Search for the cell housing the specified text and yield its (x, y) center coordinate. 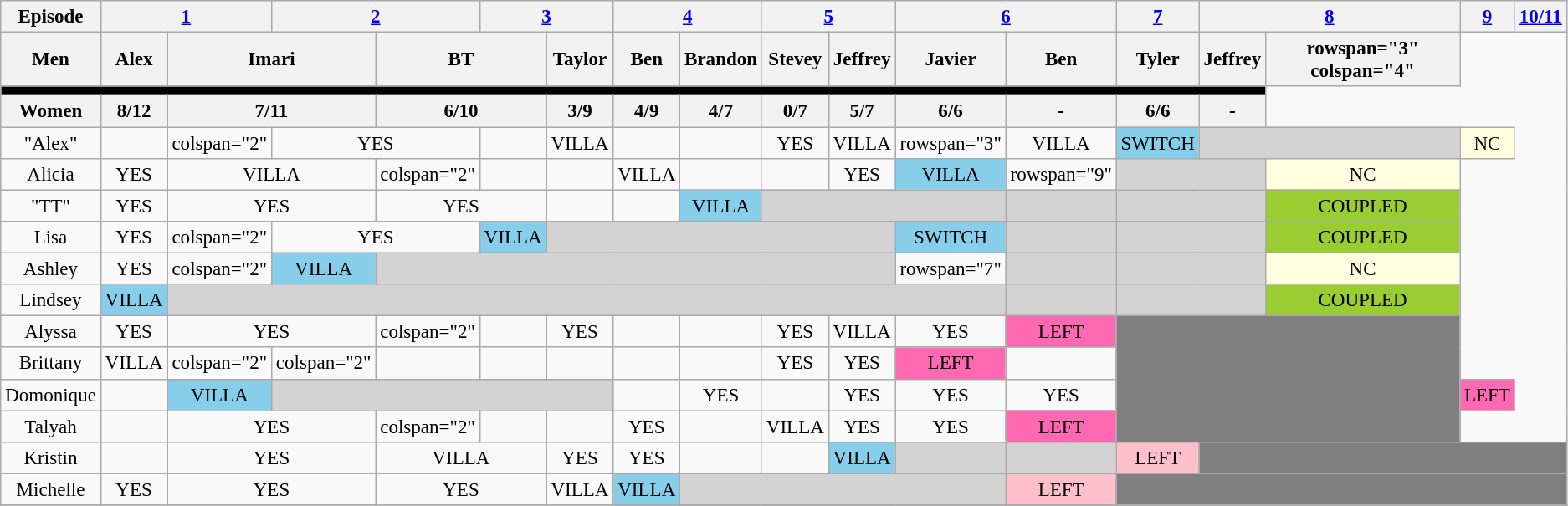
Michelle (50, 489)
Taylor (580, 60)
4 (688, 17)
Javier (951, 60)
Women (50, 111)
Alicia (50, 175)
Stevey (795, 60)
Lindsey (50, 300)
7 (1158, 17)
3 (546, 17)
Ashley (50, 269)
Talyah (50, 427)
3/9 (580, 111)
Domonique (50, 395)
Lisa (50, 238)
Alyssa (50, 332)
Episode (50, 17)
10/11 (1540, 17)
8 (1329, 17)
Tyler (1158, 60)
6/10 (461, 111)
4/9 (647, 111)
Alex (134, 60)
Brittany (50, 364)
Imari (271, 60)
1 (186, 17)
"Alex" (50, 143)
"TT" (50, 206)
6 (1006, 17)
rowspan="3" colspan="4" (1363, 60)
7/11 (271, 111)
BT (461, 60)
2 (375, 17)
0/7 (795, 111)
8/12 (134, 111)
5/7 (862, 111)
5 (828, 17)
Men (50, 60)
Kristin (50, 458)
rowspan="7" (951, 269)
4/7 (721, 111)
Brandon (721, 60)
rowspan="3" (951, 143)
rowspan="9" (1061, 175)
9 (1488, 17)
